From the cell containing the given text, extract its center point as (x, y) coordinate. 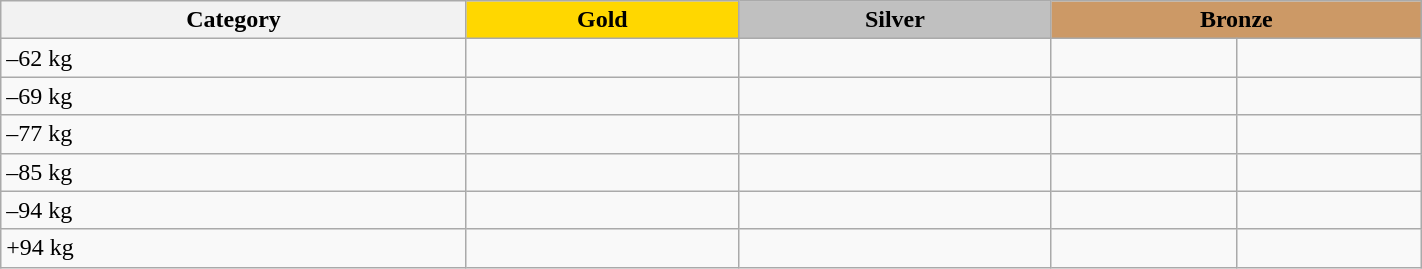
Category (234, 20)
–62 kg (234, 58)
–94 kg (234, 210)
Gold (602, 20)
Silver (894, 20)
+94 kg (234, 248)
–77 kg (234, 134)
–69 kg (234, 96)
Bronze (1236, 20)
–85 kg (234, 172)
